From the cell containing the given text, extract its center point as (x, y) coordinate. 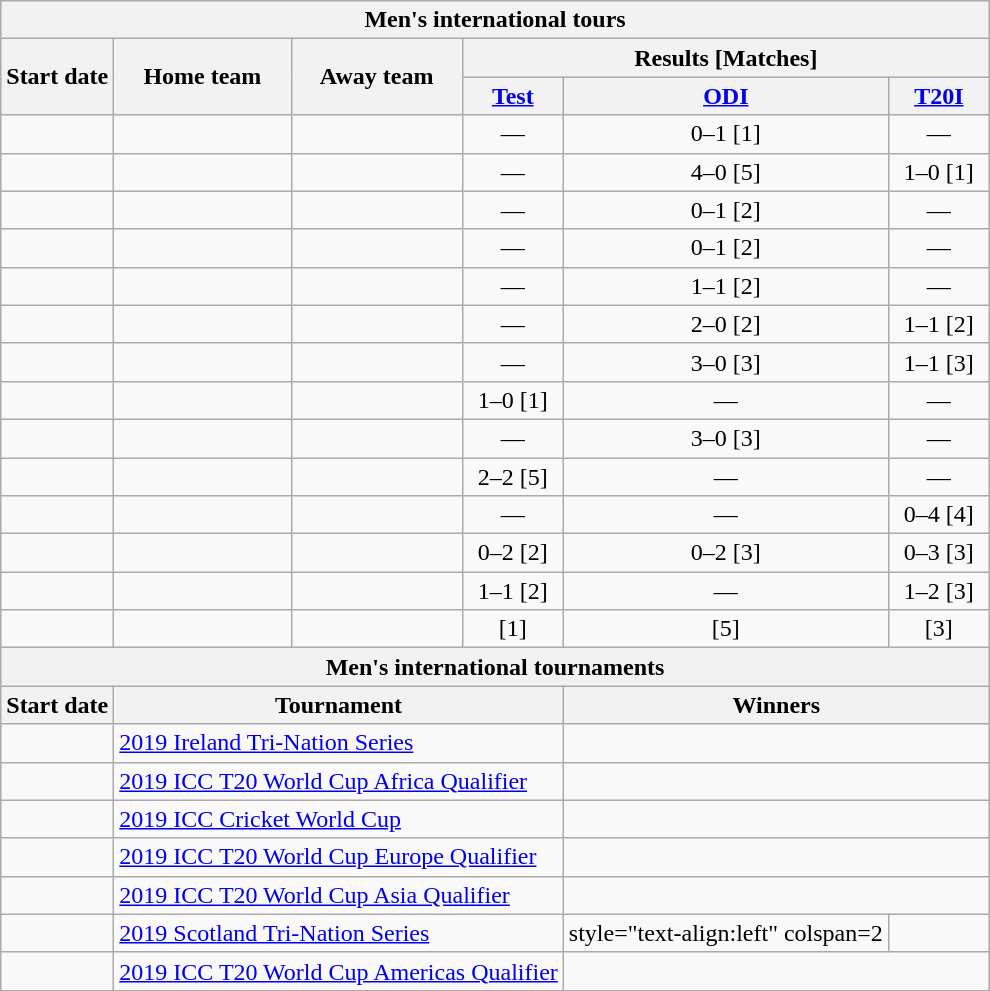
0–2 [2] (512, 553)
0–4 [4] (938, 515)
[1] (512, 629)
2–0 [2] (726, 324)
2019 Scotland Tri-Nation Series (339, 933)
Men's international tournaments (496, 667)
[5] (726, 629)
Men's international tours (496, 20)
0–2 [3] (726, 553)
[3] (938, 629)
2019 ICC T20 World Cup Africa Qualifier (339, 781)
Results [Matches] (726, 58)
2–2 [5] (512, 477)
2019 Ireland Tri-Nation Series (339, 743)
ODI (726, 96)
T20I (938, 96)
Test (512, 96)
Away team (376, 77)
style="text-align:left" colspan=2 (726, 933)
0–1 [1] (726, 134)
1–1 [3] (938, 362)
4–0 [5] (726, 172)
2019 ICC Cricket World Cup (339, 819)
2019 ICC T20 World Cup Americas Qualifier (339, 971)
Home team (202, 77)
Winners (776, 705)
Tournament (339, 705)
2019 ICC T20 World Cup Asia Qualifier (339, 895)
2019 ICC T20 World Cup Europe Qualifier (339, 857)
0–3 [3] (938, 553)
1–2 [3] (938, 591)
